Return [x, y] of the center of cell containing provided text 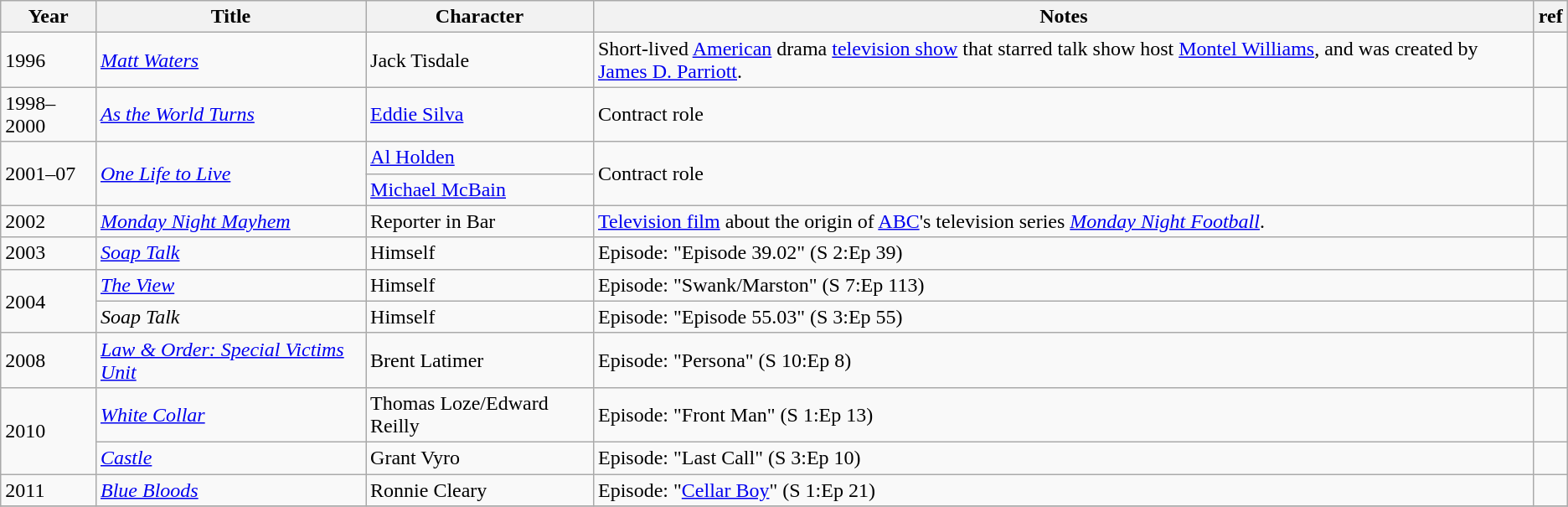
2003 [49, 253]
2010 [49, 431]
Episode: "Last Call" (S 3:Ep 10) [1064, 458]
ref [1550, 17]
Law & Order: Special Victims Unit [230, 360]
Year [49, 17]
Episode: "Episode 55.03" (S 3:Ep 55) [1064, 317]
Title [230, 17]
Blue Bloods [230, 490]
Matt Waters [230, 60]
1998–2000 [49, 114]
2011 [49, 490]
Episode: "Swank/Marston" (S 7:Ep 113) [1064, 285]
Eddie Silva [480, 114]
Brent Latimer [480, 360]
One Life to Live [230, 173]
Ronnie Cleary [480, 490]
Monday Night Mayhem [230, 221]
Thomas Loze/Edward Reilly [480, 414]
Episode: "Front Man" (S 1:Ep 13) [1064, 414]
2004 [49, 301]
Grant Vyro [480, 458]
As the World Turns [230, 114]
Michael McBain [480, 189]
Jack Tisdale [480, 60]
The View [230, 285]
Reporter in Bar [480, 221]
1996 [49, 60]
Al Holden [480, 158]
Episode: "Episode 39.02" (S 2:Ep 39) [1064, 253]
White Collar [230, 414]
Television film about the origin of ABC's television series Monday Night Football. [1064, 221]
2008 [49, 360]
Short-lived American drama television show that starred talk show host Montel Williams, and was created by James D. Parriott. [1064, 60]
2002 [49, 221]
2001–07 [49, 173]
Castle [230, 458]
Character [480, 17]
Notes [1064, 17]
Episode: "Cellar Boy" (S 1:Ep 21) [1064, 490]
Episode: "Persona" (S 10:Ep 8) [1064, 360]
